Return the [X, Y] coordinate for the center point of the cell that contains the specified text.  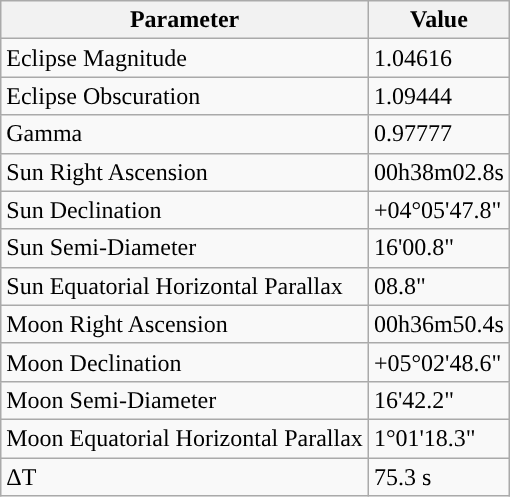
00h38m02.8s [438, 172]
0.97777 [438, 134]
Moon Right Ascension [185, 324]
Moon Declination [185, 362]
Value [438, 20]
Moon Equatorial Horizontal Parallax [185, 438]
08.8" [438, 286]
Moon Semi-Diameter [185, 400]
Eclipse Magnitude [185, 58]
Sun Right Ascension [185, 172]
+04°05'47.8" [438, 210]
75.3 s [438, 477]
Parameter [185, 20]
1°01'18.3" [438, 438]
00h36m50.4s [438, 324]
+05°02'48.6" [438, 362]
Gamma [185, 134]
Sun Declination [185, 210]
Eclipse Obscuration [185, 96]
16'00.8" [438, 248]
ΔT [185, 477]
Sun Equatorial Horizontal Parallax [185, 286]
1.09444 [438, 96]
Sun Semi-Diameter [185, 248]
1.04616 [438, 58]
16'42.2" [438, 400]
